Output the [X, Y] coordinate of the center of the cell containing the given text.  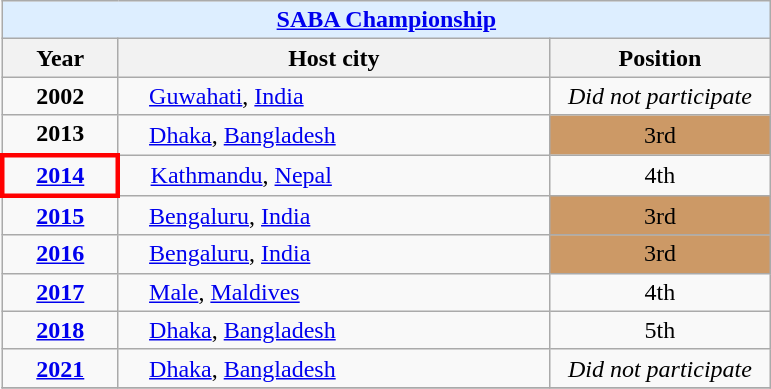
SABA Championship [386, 20]
Host city [334, 58]
5th [660, 330]
2013 [60, 135]
Male, Maldives [334, 292]
2017 [60, 292]
2015 [60, 216]
2021 [60, 368]
2002 [60, 96]
Kathmandu, Nepal [334, 174]
2016 [60, 254]
Year [60, 58]
Position [660, 58]
Guwahati, India [334, 96]
2014 [60, 174]
2018 [60, 330]
